Return the [X, Y] coordinate for the center point of the cell that contains the specified text.  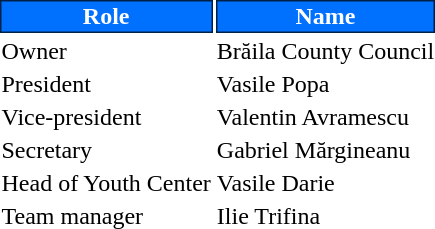
Role [106, 16]
Vice-president [106, 117]
President [106, 84]
Head of Youth Center [106, 183]
Name [325, 16]
Secretary [106, 150]
Vasile Popa [325, 84]
Owner [106, 51]
Brăila County Council [325, 51]
Gabriel Mărgineanu [325, 150]
Valentin Avramescu [325, 117]
Vasile Darie [325, 183]
